Locate the cell with the specified text and output its (x, y) center coordinate. 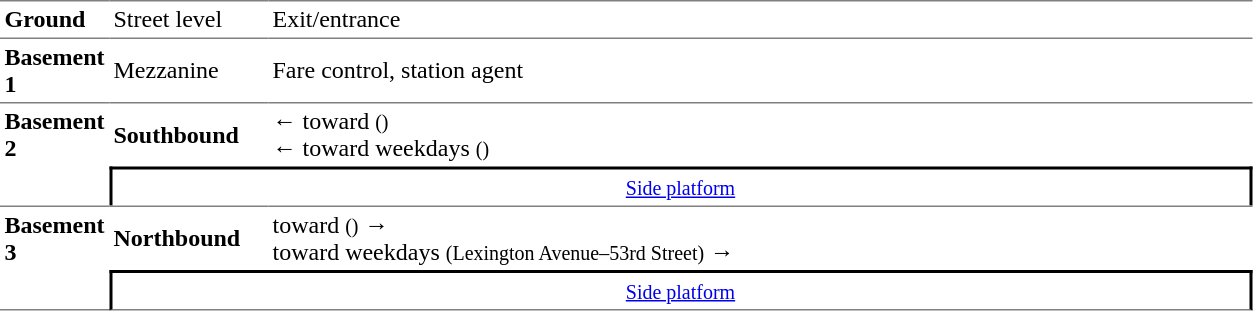
Southbound (188, 134)
Basement 3 (54, 258)
toward () → toward weekdays (Lexington Avenue–53rd Street) → (760, 238)
Street level (188, 19)
Ground (54, 19)
Northbound (188, 238)
← toward ()← toward weekdays () (760, 134)
Exit/entrance (760, 19)
Fare control, station agent (760, 70)
Basement 1 (54, 70)
Mezzanine (188, 70)
Basement 2 (54, 154)
